Pinpoint the cell where the given text exists, returning its [x, y] midpoint coordinate. 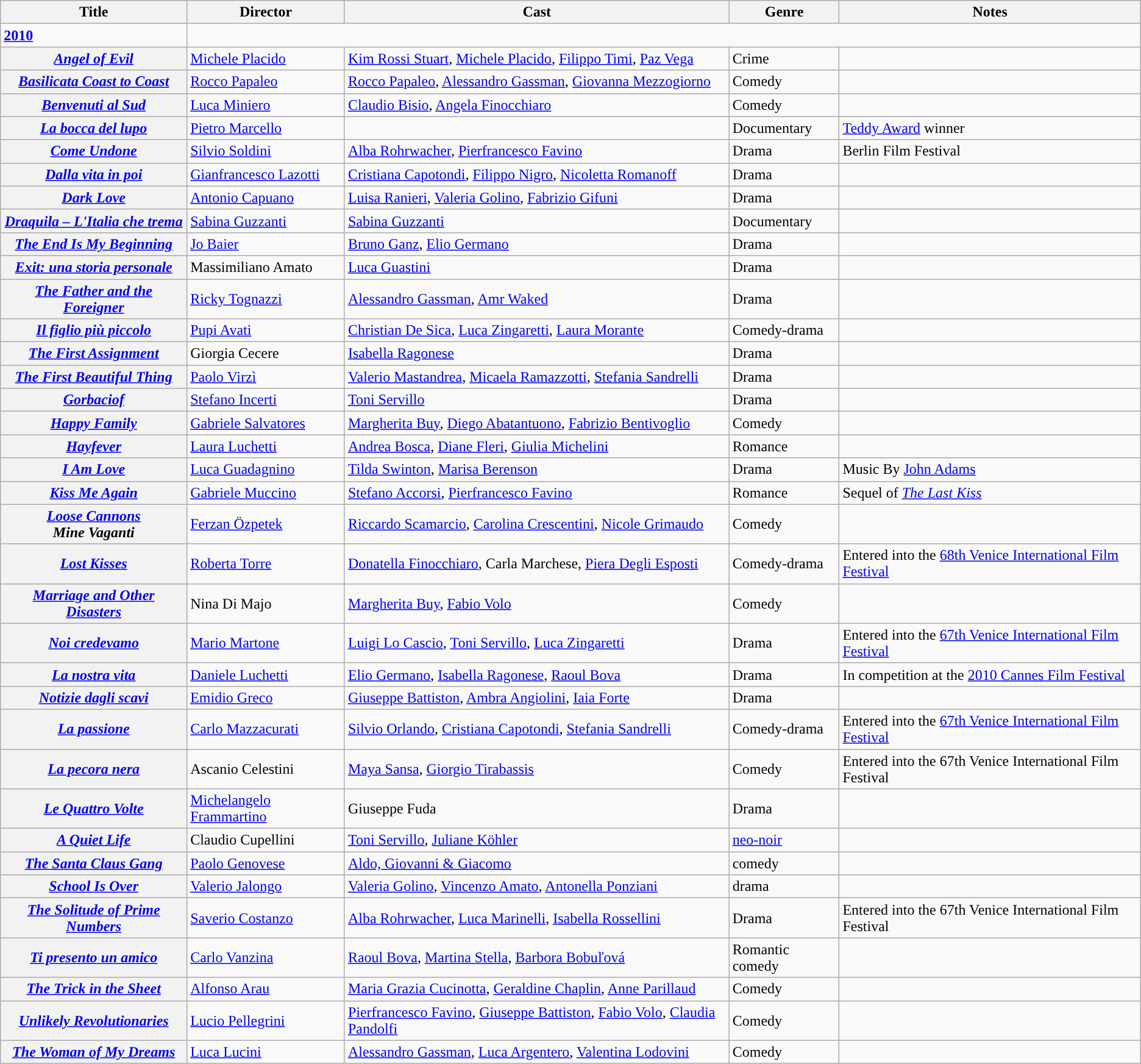
La nostra vita [94, 674]
Bruno Ganz, Elio Germano [536, 244]
neo-noir [784, 840]
Elio Germano, Isabella Ragonese, Raoul Bova [536, 674]
Riccardo Scamarcio, Carolina Crescentini, Nicole Grimaudo [536, 524]
Pietro Marcello [266, 128]
Stefano Incerti [266, 400]
Unlikely Revolutionaries [94, 1021]
Valerio Jalongo [266, 887]
A Quiet Life [94, 840]
Margherita Buy, Diego Abatantuono, Fabrizio Bentivoglio [536, 423]
Roberta Torre [266, 563]
Mario Martone [266, 643]
Benvenuti al Sud [94, 105]
Pierfrancesco Favino, Giuseppe Battiston, Fabio Volo, Claudia Pandolfi [536, 1021]
Margherita Buy, Fabio Volo [536, 604]
Alessandro Gassman, Amr Waked [536, 299]
Lucio Pellegrini [266, 1021]
The Solitude of Prime Numbers [94, 918]
Romantic comedy [784, 957]
Giorgia Cecere [266, 354]
Andrea Bosca, Diane Fleri, Giulia Michelini [536, 446]
Hayfever [94, 446]
Gorbaciof [94, 400]
Donatella Finocchiaro, Carla Marchese, Piera Degli Esposti [536, 563]
Carlo Vanzina [266, 957]
Luca Lucini [266, 1052]
Alba Rohrwacher, Luca Marinelli, Isabella Rossellini [536, 918]
Draquila – L'Italia che trema [94, 221]
Il figlio più piccolo [94, 330]
Loose Cannons Mine Vaganti [94, 524]
Berlin Film Festival [990, 151]
Luca Guadagnino [266, 470]
Crime [784, 59]
Carlo Mazzacurati [266, 729]
The First Assignment [94, 354]
drama [784, 887]
La pecora nera [94, 768]
Valerio Mastandrea, Micaela Ramazzotti, Stefania Sandrelli [536, 377]
The Woman of My Dreams [94, 1052]
Silvio Orlando, Cristiana Capotondi, Stefania Sandrelli [536, 729]
Emidio Greco [266, 698]
Cast [536, 12]
Alessandro Gassman, Luca Argentero, Valentina Lodovini [536, 1052]
Gabriele Muccino [266, 493]
Come Undone [94, 151]
Dalla vita in poi [94, 174]
Notes [990, 12]
Daniele Luchetti [266, 674]
2010 [94, 35]
Giuseppe Battiston, Ambra Angiolini, Iaia Forte [536, 698]
comedy [784, 863]
Ferzan Özpetek [266, 524]
Pupi Avati [266, 330]
Maya Sansa, Giorgio Tirabassis [536, 768]
Director [266, 12]
Paolo Genovese [266, 863]
Michelangelo Frammartino [266, 809]
Rocco Papaleo [266, 82]
Entered into the 68th Venice International Film Festival [990, 563]
Happy Family [94, 423]
Isabella Ragonese [536, 354]
Luca Miniero [266, 105]
Maria Grazia Cucinotta, Geraldine Chaplin, Anne Parillaud [536, 989]
Stefano Accorsi, Pierfrancesco Favino [536, 493]
Laura Luchetti [266, 446]
The Father and the Foreigner [94, 299]
Toni Servillo [536, 400]
Luisa Ranieri, Valeria Golino, Fabrizio Gifuni [536, 198]
Alba Rohrwacher, Pierfrancesco Favino [536, 151]
Title [94, 12]
Saverio Costanzo [266, 918]
Aldo, Giovanni & Giacomo [536, 863]
Massimiliano Amato [266, 267]
Toni Servillo, Juliane Köhler [536, 840]
The Santa Claus Gang [94, 863]
Silvio Soldini [266, 151]
Angel of Evil [94, 59]
Gianfrancesco Lazotti [266, 174]
Cristiana Capotondi, Filippo Nigro, Nicoletta Romanoff [536, 174]
The First Beautiful Thing [94, 377]
Marriage and Other Disasters [94, 604]
Rocco Papaleo, Alessandro Gassman, Giovanna Mezzogiorno [536, 82]
Le Quattro Volte [94, 809]
Alfonso Arau [266, 989]
Gabriele Salvatores [266, 423]
Ascanio Celestini [266, 768]
Paolo Virzì [266, 377]
Kiss Me Again [94, 493]
The End Is My Beginning [94, 244]
Claudio Cupellini [266, 840]
Music By John Adams [990, 470]
Dark Love [94, 198]
Luca Guastini [536, 267]
Ti presento un amico [94, 957]
Basilicata Coast to Coast [94, 82]
Luigi Lo Cascio, Toni Servillo, Luca Zingaretti [536, 643]
Exit: una storia personale [94, 267]
Genre [784, 12]
Antonio Capuano [266, 198]
Michele Placido [266, 59]
Kim Rossi Stuart, Michele Placido, Filippo Timi, Paz Vega [536, 59]
In competition at the 2010 Cannes Film Festival [990, 674]
Raoul Bova, Martina Stella, Barbora Bobuľová [536, 957]
Lost Kisses [94, 563]
Valeria Golino, Vincenzo Amato, Antonella Ponziani [536, 887]
Nina Di Majo [266, 604]
Claudio Bisio, Angela Finocchiaro [536, 105]
Noi credevamo [94, 643]
Teddy Award winner [990, 128]
Sequel of The Last Kiss [990, 493]
La bocca del lupo [94, 128]
School Is Over [94, 887]
The Trick in the Sheet [94, 989]
Giuseppe Fuda [536, 809]
La passione [94, 729]
I Am Love [94, 470]
Christian De Sica, Luca Zingaretti, Laura Morante [536, 330]
Jo Baier [266, 244]
Ricky Tognazzi [266, 299]
Notizie dagli scavi [94, 698]
Tilda Swinton, Marisa Berenson [536, 470]
